Provide the [x, y] coordinate of the cell's center where the given text is located.  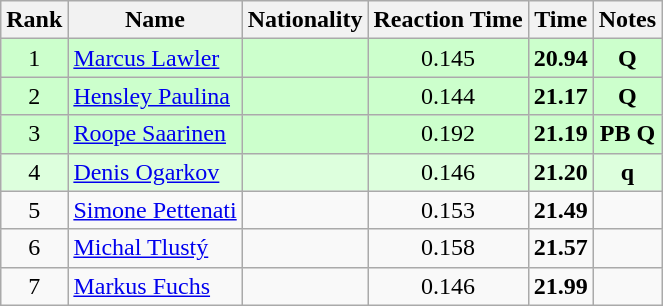
0.153 [448, 210]
Notes [627, 20]
2 [34, 96]
Denis Ogarkov [155, 172]
0.145 [448, 58]
PB Q [627, 134]
21.99 [560, 286]
7 [34, 286]
Name [155, 20]
20.94 [560, 58]
21.19 [560, 134]
5 [34, 210]
21.49 [560, 210]
3 [34, 134]
Rank [34, 20]
0.158 [448, 248]
21.20 [560, 172]
0.144 [448, 96]
Roope Saarinen [155, 134]
Nationality [305, 20]
Marcus Lawler [155, 58]
21.57 [560, 248]
4 [34, 172]
Michal Tlustý [155, 248]
1 [34, 58]
Hensley Paulina [155, 96]
0.192 [448, 134]
Time [560, 20]
21.17 [560, 96]
Simone Pettenati [155, 210]
q [627, 172]
Reaction Time [448, 20]
Markus Fuchs [155, 286]
6 [34, 248]
